For the text-containing cell, return its midpoint in [X, Y] coordinate format. 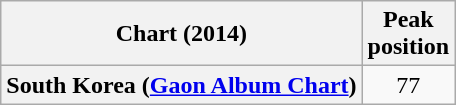
77 [408, 85]
Chart (2014) [182, 34]
South Korea (Gaon Album Chart) [182, 85]
Peakposition [408, 34]
